Extract the (X, Y) coordinate from the center of the cell holding the provided text.  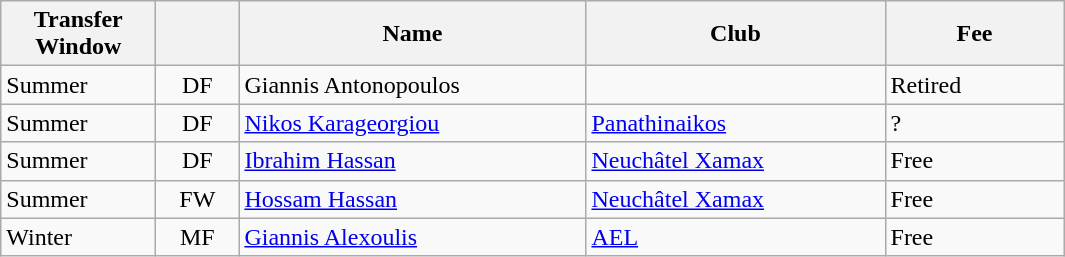
Giannis Antonopoulos (412, 85)
FW (198, 199)
? (974, 123)
Panathinaikos (736, 123)
Name (412, 34)
Hossam Hassan (412, 199)
Nikos Karageorgiou (412, 123)
Transfer Window (78, 34)
MF (198, 237)
Winter (78, 237)
Retired (974, 85)
Ibrahim Hassan (412, 161)
Fee (974, 34)
AEL (736, 237)
Club (736, 34)
Giannis Alexoulis (412, 237)
